Capture the cell that displays the provided text and extract its [x, y] central coordinate. 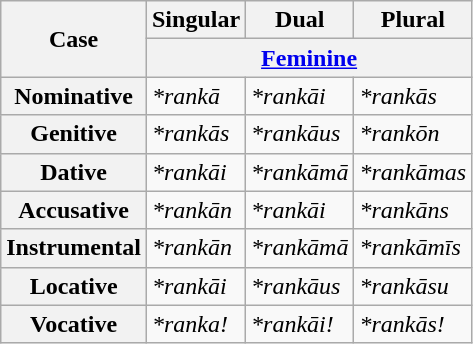
*ranka! [196, 324]
*rankās! [413, 324]
*rankāi! [300, 324]
Genitive [74, 134]
Accusative [74, 210]
*rankāmīs [413, 248]
Nominative [74, 96]
*rankōn [413, 134]
*rankāmas [413, 172]
*rankāsu [413, 286]
Instrumental [74, 248]
Feminine [308, 58]
Dative [74, 172]
Case [74, 39]
*rankā [196, 96]
*rankāns [413, 210]
Dual [300, 20]
Vocative [74, 324]
Plural [413, 20]
Locative [74, 286]
Singular [196, 20]
